Find where the given text appears and provide that cell's center as (x, y) coordinate. 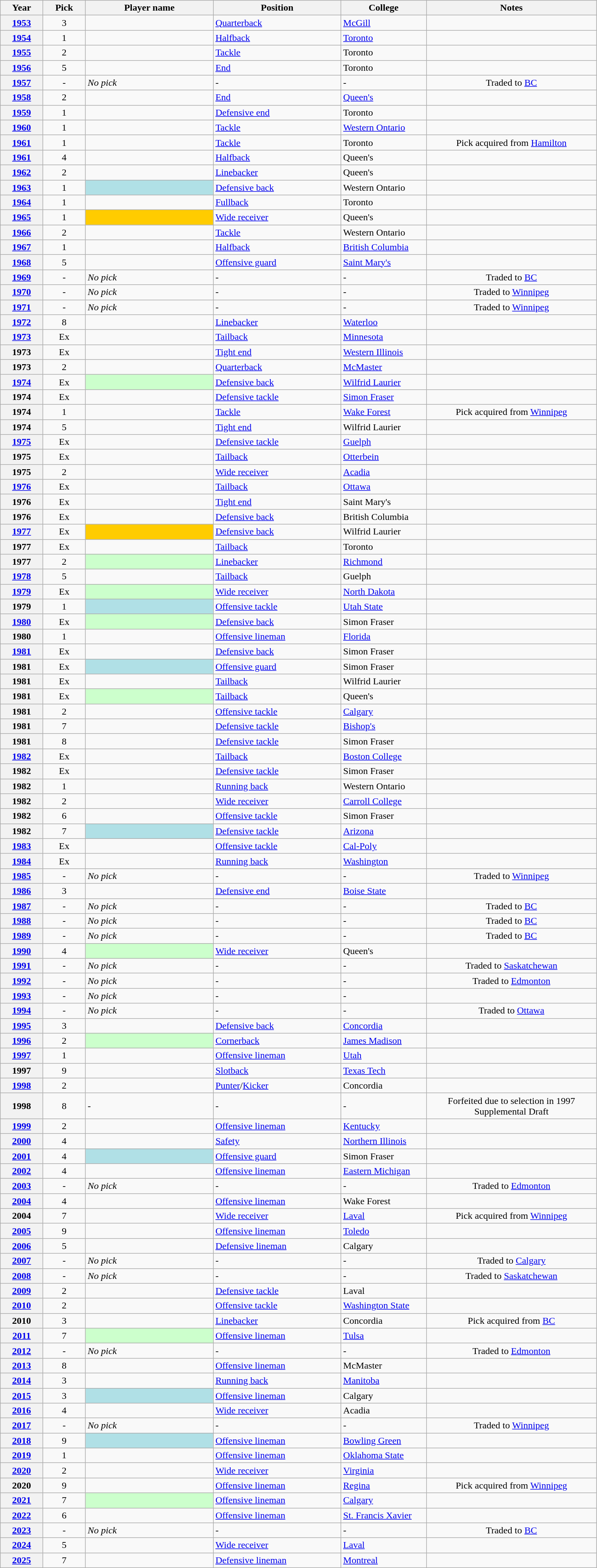
Pick (64, 8)
1986 (22, 891)
1984 (22, 861)
St. Francis Xavier (384, 1515)
Fullback (277, 203)
2016 (22, 1411)
Boise State (384, 891)
2023 (22, 1530)
1962 (22, 172)
2018 (22, 1441)
1990 (22, 951)
College (384, 8)
2009 (22, 1291)
2017 (22, 1426)
1955 (22, 53)
1971 (22, 307)
2019 (22, 1456)
Cornerback (277, 1041)
1959 (22, 112)
Utah State (384, 606)
1972 (22, 322)
1958 (22, 98)
2024 (22, 1545)
1956 (22, 68)
Oklahoma State (384, 1456)
2014 (22, 1380)
2002 (22, 1171)
McGill (384, 23)
Tulsa (384, 1336)
Kentucky (384, 1126)
1995 (22, 1026)
1999 (22, 1126)
1953 (22, 23)
Arizona (384, 831)
Richmond (384, 562)
1970 (22, 292)
Year (22, 8)
1987 (22, 906)
Washington (384, 861)
Traded to Ottawa (512, 1011)
2015 (22, 1396)
Toledo (384, 1231)
Pick acquired from BC (512, 1321)
2008 (22, 1276)
Waterloo (384, 322)
1968 (22, 262)
2000 (22, 1141)
Minnesota (384, 337)
Forfeited due to selection in 1997 Supplemental Draft (512, 1106)
1978 (22, 577)
Ottawa (384, 487)
Texas Tech (384, 1071)
Otterbein (384, 457)
1967 (22, 247)
North Dakota (384, 591)
1993 (22, 996)
1989 (22, 936)
Traded to Calgary (512, 1261)
1964 (22, 203)
1965 (22, 217)
Notes (512, 8)
Slotback (277, 1071)
1988 (22, 921)
2003 (22, 1186)
Player name (150, 8)
Washington State (384, 1306)
2025 (22, 1560)
1994 (22, 1011)
1960 (22, 127)
Boston College (384, 756)
Utah (384, 1056)
Pick acquired from Hamilton (512, 142)
Position (277, 8)
1969 (22, 277)
Carroll College (384, 801)
Safety (277, 1141)
Florida (384, 636)
1957 (22, 83)
2006 (22, 1246)
Virginia (384, 1470)
1954 (22, 38)
2005 (22, 1231)
2012 (22, 1351)
1985 (22, 876)
2013 (22, 1365)
Regina (384, 1485)
2007 (22, 1261)
Cal-Poly (384, 846)
2021 (22, 1500)
James Madison (384, 1041)
Bowling Green (384, 1441)
Punter/Kicker (277, 1085)
Northern Illinois (384, 1141)
Montreal (384, 1560)
Bishop's (384, 726)
1992 (22, 981)
2011 (22, 1336)
1991 (22, 966)
1996 (22, 1041)
1966 (22, 232)
Western Illinois (384, 352)
Manitoba (384, 1380)
2022 (22, 1515)
Eastern Michigan (384, 1171)
1983 (22, 846)
2001 (22, 1156)
1963 (22, 188)
